From the cell containing the given text, extract its center point as (x, y) coordinate. 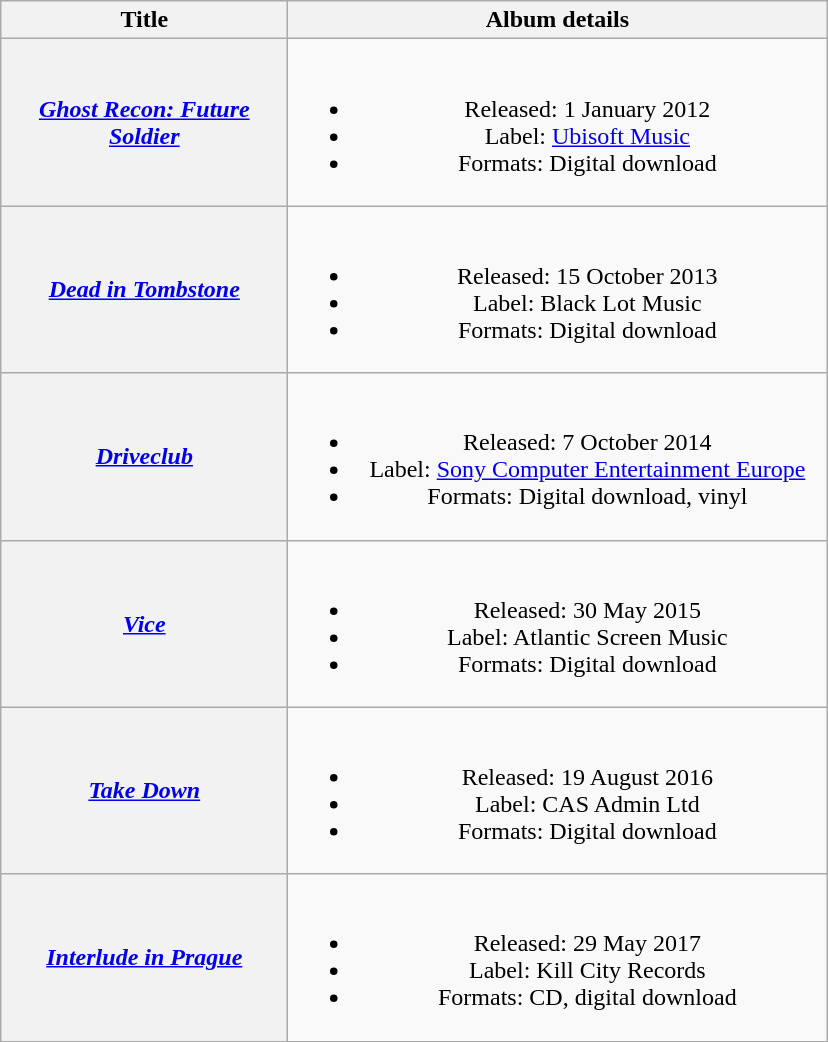
Released: 19 August 2016Label: CAS Admin LtdFormats: Digital download (558, 790)
Released: 1 January 2012Label: Ubisoft MusicFormats: Digital download (558, 122)
Dead in Tombstone (144, 290)
Released: 30 May 2015Label: Atlantic Screen MusicFormats: Digital download (558, 624)
Driveclub (144, 456)
Interlude in Prague (144, 958)
Released: 7 October 2014Label: Sony Computer Entertainment EuropeFormats: Digital download, vinyl (558, 456)
Take Down (144, 790)
Ghost Recon: Future Soldier (144, 122)
Title (144, 20)
Released: 15 October 2013Label: Black Lot MusicFormats: Digital download (558, 290)
Released: 29 May 2017Label: Kill City RecordsFormats: CD, digital download (558, 958)
Vice (144, 624)
Album details (558, 20)
